Return (x, y) of the center of cell containing provided text 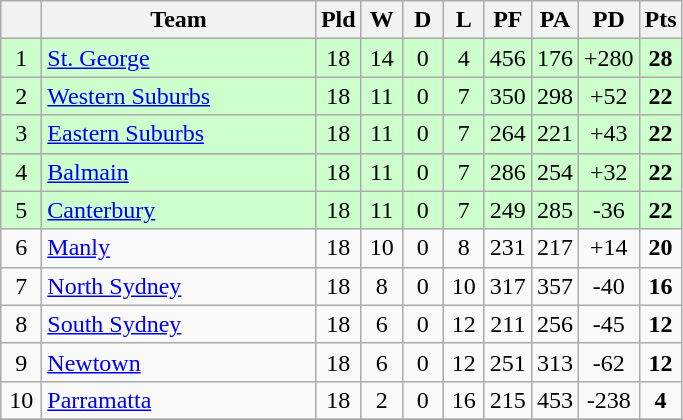
Parramatta (179, 400)
Manly (179, 248)
350 (508, 96)
PD (608, 20)
357 (554, 286)
W (382, 20)
+52 (608, 96)
453 (554, 400)
285 (554, 210)
254 (554, 172)
L (464, 20)
Eastern Suburbs (179, 134)
20 (660, 248)
Pts (660, 20)
-238 (608, 400)
+14 (608, 248)
St. George (179, 58)
+280 (608, 58)
Team (179, 20)
215 (508, 400)
Balmain (179, 172)
1 (22, 58)
5 (22, 210)
251 (508, 362)
D (422, 20)
313 (554, 362)
298 (554, 96)
14 (382, 58)
3 (22, 134)
PA (554, 20)
217 (554, 248)
28 (660, 58)
9 (22, 362)
PF (508, 20)
-40 (608, 286)
264 (508, 134)
256 (554, 324)
South Sydney (179, 324)
211 (508, 324)
176 (554, 58)
+32 (608, 172)
231 (508, 248)
Western Suburbs (179, 96)
317 (508, 286)
456 (508, 58)
-36 (608, 210)
286 (508, 172)
Pld (338, 20)
North Sydney (179, 286)
-45 (608, 324)
221 (554, 134)
+43 (608, 134)
249 (508, 210)
Newtown (179, 362)
Canterbury (179, 210)
-62 (608, 362)
